Find where the given text appears and provide that cell's center as [X, Y] coordinate. 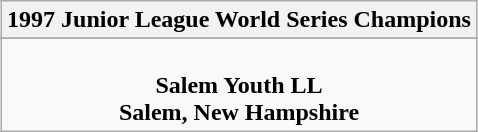
Salem Youth LLSalem, New Hampshire [240, 85]
1997 Junior League World Series Champions [240, 20]
